Find where the given text appears and provide that cell's center as [x, y] coordinate. 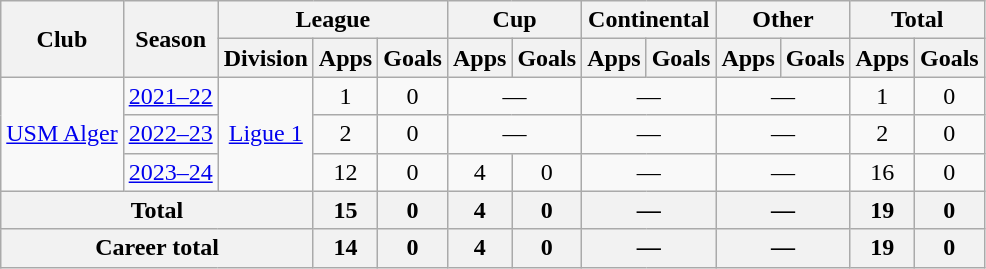
14 [345, 248]
16 [882, 172]
Ligue 1 [266, 134]
USM Alger [62, 134]
Cup [514, 20]
League [332, 20]
2023–24 [170, 172]
Club [62, 39]
15 [345, 210]
Other [783, 20]
Division [266, 58]
Season [170, 39]
2022–23 [170, 134]
2021–22 [170, 96]
Continental [649, 20]
Career total [158, 248]
12 [345, 172]
